Provide the [x, y] coordinate of the cell's center where the given text is located.  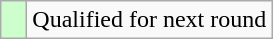
Qualified for next round [150, 20]
